Capture the cell that displays the provided text and extract its [X, Y] central coordinate. 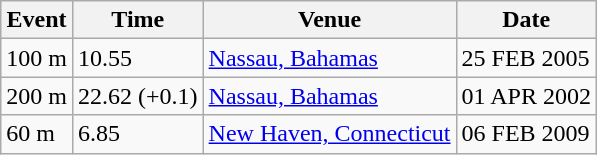
01 APR 2002 [526, 96]
22.62 (+0.1) [138, 96]
60 m [37, 134]
Time [138, 20]
Date [526, 20]
25 FEB 2005 [526, 58]
200 m [37, 96]
Event [37, 20]
06 FEB 2009 [526, 134]
6.85 [138, 134]
10.55 [138, 58]
100 m [37, 58]
New Haven, Connecticut [330, 134]
Venue [330, 20]
